Return the [X, Y] coordinate for the center point of the cell that contains the specified text.  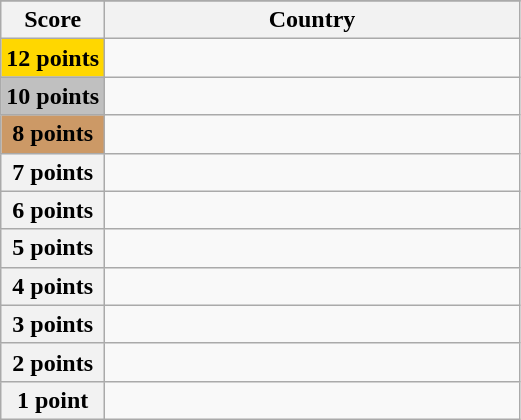
6 points [53, 210]
Score [53, 20]
5 points [53, 248]
3 points [53, 324]
4 points [53, 286]
Country [312, 20]
1 point [53, 400]
12 points [53, 58]
2 points [53, 362]
8 points [53, 134]
7 points [53, 172]
10 points [53, 96]
